Identify which cell holds the provided text, then report its [x, y] central coordinate. 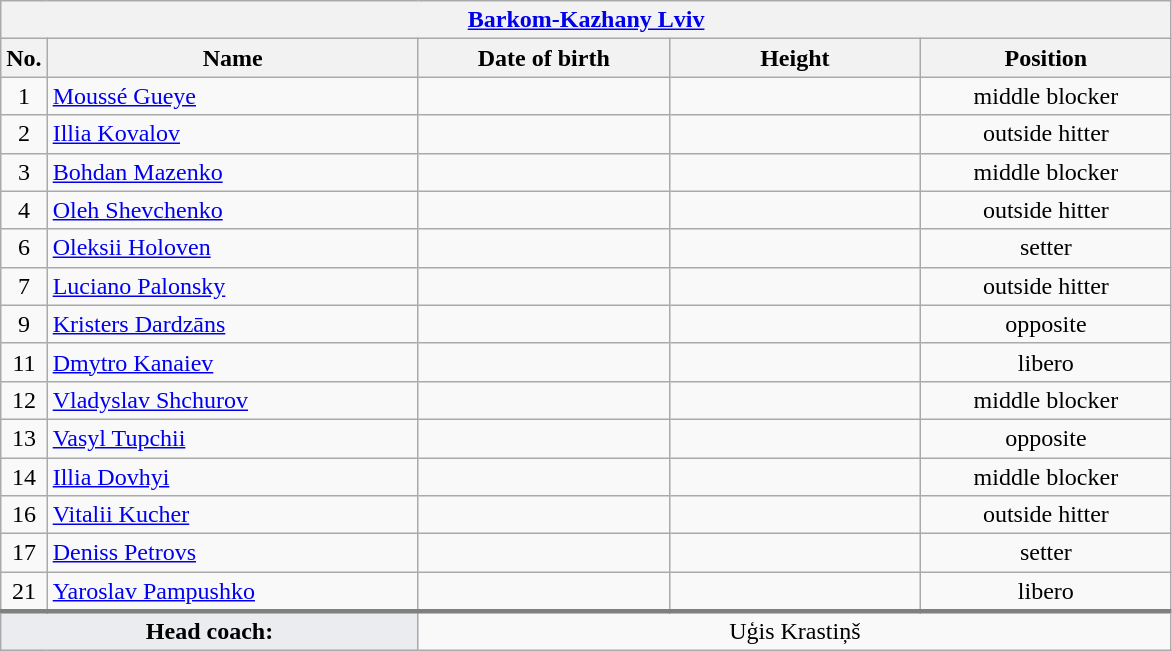
Name [232, 58]
Luciano Palonsky [232, 286]
17 [24, 553]
Oleksii Holoven [232, 248]
Deniss Petrovs [232, 553]
1 [24, 96]
7 [24, 286]
21 [24, 592]
Yaroslav Pampushko [232, 592]
3 [24, 172]
Dmytro Kanaiev [232, 362]
Illia Kovalov [232, 134]
Height [794, 58]
Vitalii Kucher [232, 515]
Vasyl Tupchii [232, 438]
Illia Dovhyi [232, 477]
Kristers Dardzāns [232, 324]
2 [24, 134]
No. [24, 58]
12 [24, 400]
6 [24, 248]
4 [24, 210]
11 [24, 362]
14 [24, 477]
Vladyslav Shchurov [232, 400]
Date of birth [544, 58]
Barkom-Kazhany Lviv [586, 20]
Oleh Shevchenko [232, 210]
Bohdan Mazenko [232, 172]
Uģis Krastiņš [794, 631]
Moussé Gueye [232, 96]
Position [1046, 58]
Head coach: [210, 631]
13 [24, 438]
9 [24, 324]
16 [24, 515]
